Identify which cell holds the provided text, then report its [X, Y] central coordinate. 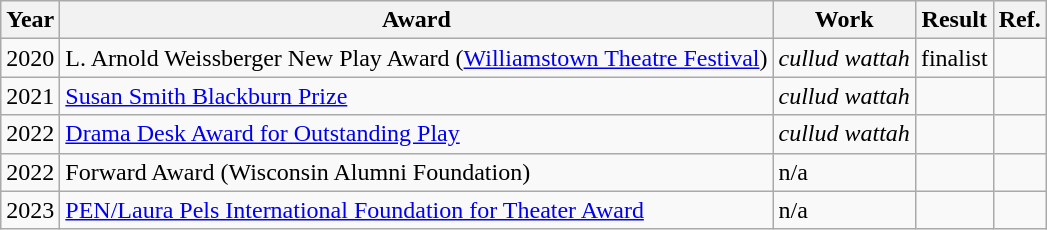
finalist [954, 58]
2021 [30, 96]
Ref. [1020, 20]
Award [416, 20]
Forward Award (Wisconsin Alumni Foundation) [416, 172]
2020 [30, 58]
L. Arnold Weissberger New Play Award (Williamstown Theatre Festival) [416, 58]
PEN/Laura Pels International Foundation for Theater Award [416, 210]
Result [954, 20]
Susan Smith Blackburn Prize [416, 96]
2023 [30, 210]
Drama Desk Award for Outstanding Play [416, 134]
Year [30, 20]
Work [844, 20]
